From the cell containing the given text, extract its center point as (X, Y) coordinate. 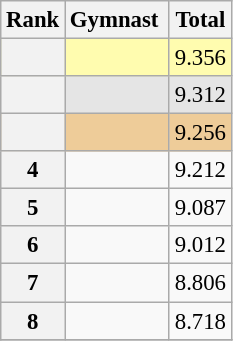
6 (33, 245)
9.356 (200, 58)
9.012 (200, 245)
Total (200, 20)
8.718 (200, 321)
9.087 (200, 208)
5 (33, 208)
8.806 (200, 283)
9.212 (200, 170)
9.312 (200, 95)
9.256 (200, 133)
8 (33, 321)
Gymnast (118, 20)
7 (33, 283)
Rank (33, 20)
4 (33, 170)
